Locate the cell with the specified text and output its [x, y] center coordinate. 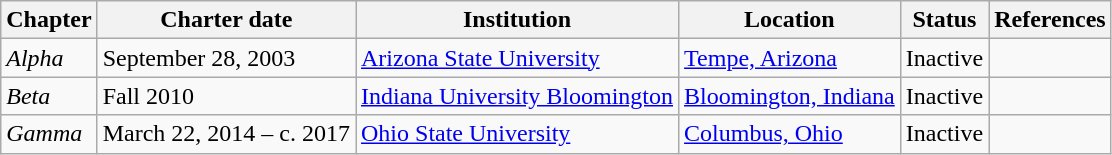
Bloomington, Indiana [790, 96]
March 22, 2014 – c. 2017 [226, 134]
Gamma [49, 134]
Alpha [49, 58]
September 28, 2003 [226, 58]
Columbus, Ohio [790, 134]
Fall 2010 [226, 96]
Location [790, 20]
Ohio State University [518, 134]
Chapter [49, 20]
Indiana University Bloomington [518, 96]
References [1050, 20]
Tempe, Arizona [790, 58]
Beta [49, 96]
Status [944, 20]
Arizona State University [518, 58]
Charter date [226, 20]
Institution [518, 20]
